Pinpoint the cell where the given text exists, returning its (x, y) midpoint coordinate. 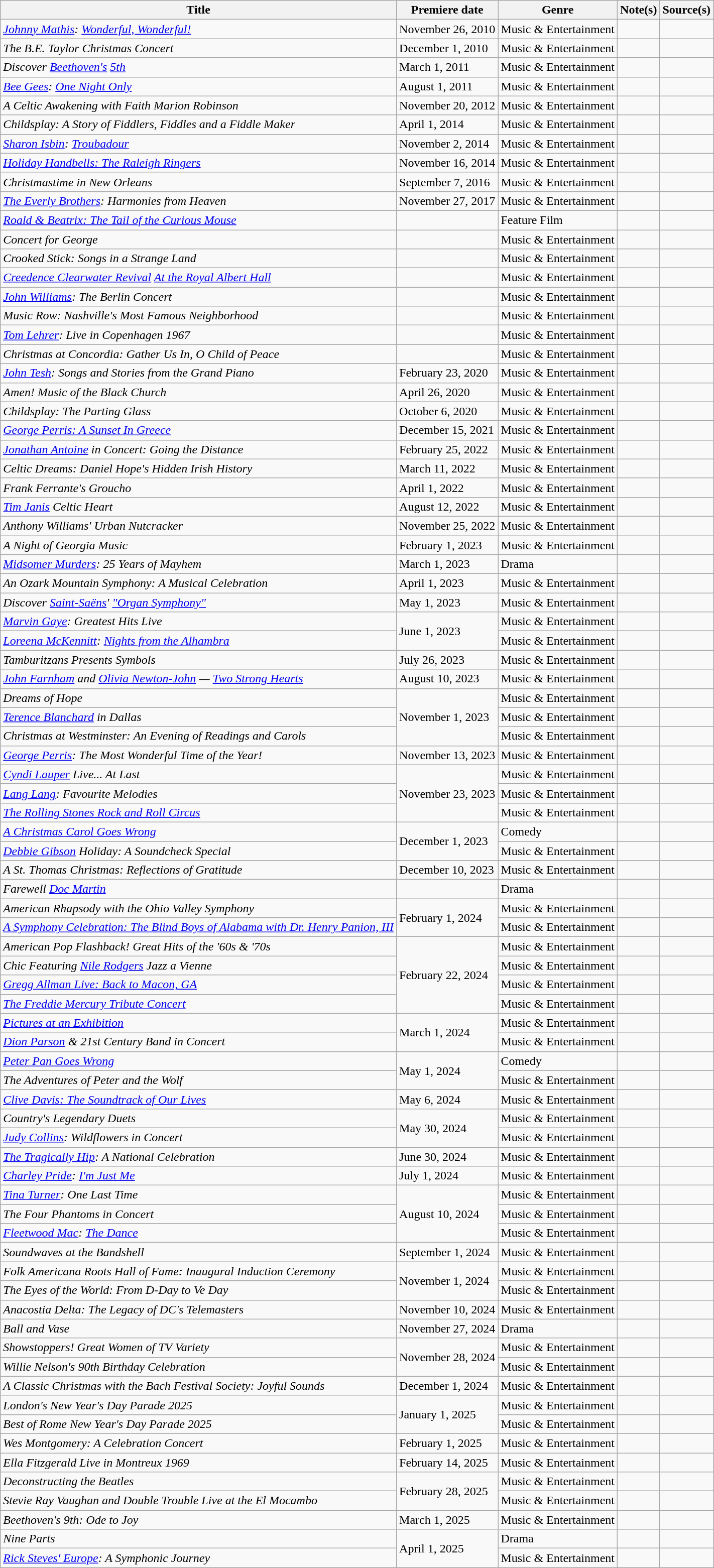
Christmas at Concordia: Gather Us In, O Child of Peace (199, 354)
Chic Featuring Nile Rodgers Jazz a Vienne (199, 966)
Charley Pride: I'm Just Me (199, 1176)
November 26, 2010 (447, 29)
November 27, 2024 (447, 1329)
Midsomer Murders: 25 Years of Mayhem (199, 564)
Christmas at Westminster: An Evening of Readings and Carols (199, 736)
Gregg Allman Live: Back to Macon, GA (199, 985)
February 14, 2025 (447, 1463)
Willie Nelson's 90th Birthday Celebration (199, 1367)
February 28, 2025 (447, 1491)
Roald & Beatrix: The Tail of the Curious Mouse (199, 220)
Anthony Williams' Urban Nutcracker (199, 526)
George Perris: A Sunset In Greece (199, 430)
February 23, 2020 (447, 373)
Christmastime in New Orleans (199, 182)
May 6, 2024 (447, 1099)
Pictures at an Exhibition (199, 1023)
Holiday Handbells: The Raleigh Ringers (199, 163)
The Rolling Stones Rock and Roll Circus (199, 812)
Best of Rome New Year's Day Parade 2025 (199, 1424)
Deconstructing the Beatles (199, 1482)
A Christmas Carol Goes Wrong (199, 831)
December 1, 2010 (447, 48)
Beethoven's 9th: Ode to Joy (199, 1520)
The Eyes of the World: From D-Day to Ve Day (199, 1290)
Stevie Ray Vaughan and Double Trouble Live at the El Mocambo (199, 1501)
November 27, 2017 (447, 201)
August 12, 2022 (447, 507)
December 1, 2024 (447, 1386)
Country's Legendary Duets (199, 1118)
November 25, 2022 (447, 526)
November 28, 2024 (447, 1357)
Anacostia Delta: The Legacy of DC's Telemasters (199, 1309)
Celtic Dreams: Daniel Hope's Hidden Irish History (199, 468)
A Classic Christmas with the Bach Festival Society: Joyful Sounds (199, 1386)
A Celtic Awakening with Faith Marion Robinson (199, 105)
Loreena McKennitt: Nights from the Alhambra (199, 641)
March 1, 2023 (447, 564)
Premiere date (447, 10)
Tamburitzans Presents Symbols (199, 660)
Terence Blanchard in Dallas (199, 717)
Sharon Isbin: Troubadour (199, 144)
American Rhapsody with the Ohio Valley Symphony (199, 908)
Feature Film (558, 220)
American Pop Flashback! Great Hits of the '60s & '70s (199, 946)
February 1, 2025 (447, 1443)
November 10, 2024 (447, 1309)
John Tesh: Songs and Stories from the Grand Piano (199, 373)
Cyndi Lauper Live... At Last (199, 774)
December 10, 2023 (447, 870)
September 1, 2024 (447, 1252)
Peter Pan Goes Wrong (199, 1061)
The Everly Brothers: Harmonies from Heaven (199, 201)
October 6, 2020 (447, 411)
Note(s) (639, 10)
August 1, 2011 (447, 86)
Ball and Vase (199, 1329)
Jonathan Antoine in Concert: Going the Distance (199, 449)
Concert for George (199, 239)
Discover Saint-Saëns' "Organ Symphony" (199, 602)
Amen! Music of the Black Church (199, 392)
February 22, 2024 (447, 975)
March 1, 2011 (447, 67)
May 30, 2024 (447, 1128)
Showstoppers! Great Women of TV Variety (199, 1348)
March 11, 2022 (447, 468)
The Adventures of Peter and the Wolf (199, 1080)
Crooked Stick: Songs in a Strange Land (199, 259)
December 15, 2021 (447, 430)
Title (199, 10)
A St. Thomas Christmas: Reflections of Gratitude (199, 870)
Clive Davis: The Soundtrack of Our Lives (199, 1099)
November 23, 2023 (447, 793)
Frank Ferrante's Groucho (199, 488)
Bee Gees: One Night Only (199, 86)
November 16, 2014 (447, 163)
Creedence Clearwater Revival At the Royal Albert Hall (199, 278)
Music Row: Nashville's Most Famous Neighborhood (199, 316)
George Perris: The Most Wonderful Time of the Year! (199, 755)
Dion Parson & 21st Century Band in Concert (199, 1042)
August 10, 2023 (447, 679)
Tom Lehrer: Live in Copenhagen 1967 (199, 335)
April 26, 2020 (447, 392)
February 25, 2022 (447, 449)
April 1, 2025 (447, 1548)
Wes Montgomery: A Celebration Concert (199, 1443)
Debbie Gibson Holiday: A Soundcheck Special (199, 851)
July 1, 2024 (447, 1176)
November 1, 2024 (447, 1281)
The B.E. Taylor Christmas Concert (199, 48)
Dreams of Hope (199, 698)
November 20, 2012 (447, 105)
June 30, 2024 (447, 1156)
Nine Parts (199, 1539)
The Tragically Hip: A National Celebration (199, 1156)
December 1, 2023 (447, 841)
Judy Collins: Wildflowers in Concert (199, 1137)
Johnny Mathis: Wonderful, Wonderful! (199, 29)
November 1, 2023 (447, 717)
March 1, 2025 (447, 1520)
The Four Phantoms in Concert (199, 1214)
A Symphony Celebration: The Blind Boys of Alabama with Dr. Henry Panion, III (199, 927)
The Freddie Mercury Tribute Concert (199, 1004)
An Ozark Mountain Symphony: A Musical Celebration (199, 583)
Childsplay: A Story of Fiddlers, Fiddles and a Fiddle Maker (199, 125)
April 1, 2023 (447, 583)
Ella Fitzgerald Live in Montreux 1969 (199, 1463)
Tim Janis Celtic Heart (199, 507)
November 2, 2014 (447, 144)
January 1, 2025 (447, 1414)
April 1, 2022 (447, 488)
Farewell Doc Martin (199, 889)
John Williams: The Berlin Concert (199, 297)
February 1, 2023 (447, 545)
March 1, 2024 (447, 1032)
Childsplay: The Parting Glass (199, 411)
February 1, 2024 (447, 918)
Soundwaves at the Bandshell (199, 1252)
November 13, 2023 (447, 755)
Lang Lang: Favourite Melodies (199, 793)
London's New Year's Day Parade 2025 (199, 1405)
Tina Turner: One Last Time (199, 1195)
Genre (558, 10)
June 1, 2023 (447, 631)
Discover Beethoven's 5th (199, 67)
Folk Americana Roots Hall of Fame: Inaugural Induction Ceremony (199, 1271)
May 1, 2024 (447, 1070)
April 1, 2014 (447, 125)
September 7, 2016 (447, 182)
Fleetwood Mac: The Dance (199, 1233)
John Farnham and Olivia Newton-John — Two Strong Hearts (199, 679)
July 26, 2023 (447, 660)
August 10, 2024 (447, 1214)
Source(s) (687, 10)
Rick Steves' Europe: A Symphonic Journey (199, 1558)
Marvin Gaye: Greatest Hits Live (199, 622)
May 1, 2023 (447, 602)
A Night of Georgia Music (199, 545)
